Output the [X, Y] coordinate of the center of the cell containing the given text.  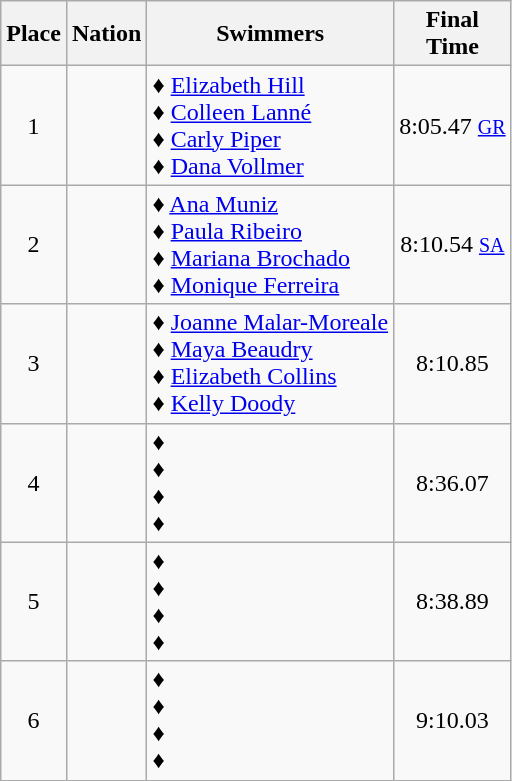
9:10.03 [453, 720]
8:36.07 [453, 482]
Swimmers [270, 34]
Final Time [453, 34]
♦ Elizabeth Hill♦ Colleen Lanné♦ Carly Piper♦ Dana Vollmer [270, 126]
2 [34, 244]
Place [34, 34]
4 [34, 482]
♦ Ana Muniz♦ Paula Ribeiro♦ Mariana Brochado♦ Monique Ferreira [270, 244]
♦ Joanne Malar-Moreale♦ Maya Beaudry♦ Elizabeth Collins♦ Kelly Doody [270, 364]
8:10.54 SA [453, 244]
1 [34, 126]
Nation [106, 34]
5 [34, 602]
8:05.47 GR [453, 126]
6 [34, 720]
3 [34, 364]
8:38.89 [453, 602]
8:10.85 [453, 364]
